Pinpoint the cell where the given text exists, returning its (X, Y) midpoint coordinate. 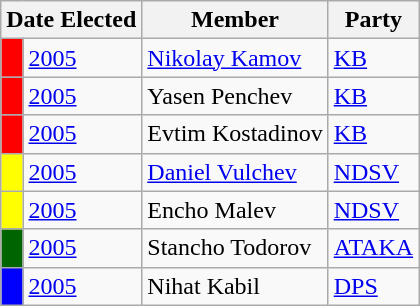
ATAKA (373, 248)
Yasen Penchev (235, 96)
Party (373, 20)
Nihat Kabil (235, 286)
Stancho Todorov (235, 248)
Nikolay Kamov (235, 58)
DPS (373, 286)
Date Elected (72, 20)
Evtim Kostadinov (235, 134)
Encho Malev (235, 210)
Member (235, 20)
Daniel Vulchev (235, 172)
